For the text-containing cell, return its midpoint in (x, y) coordinate format. 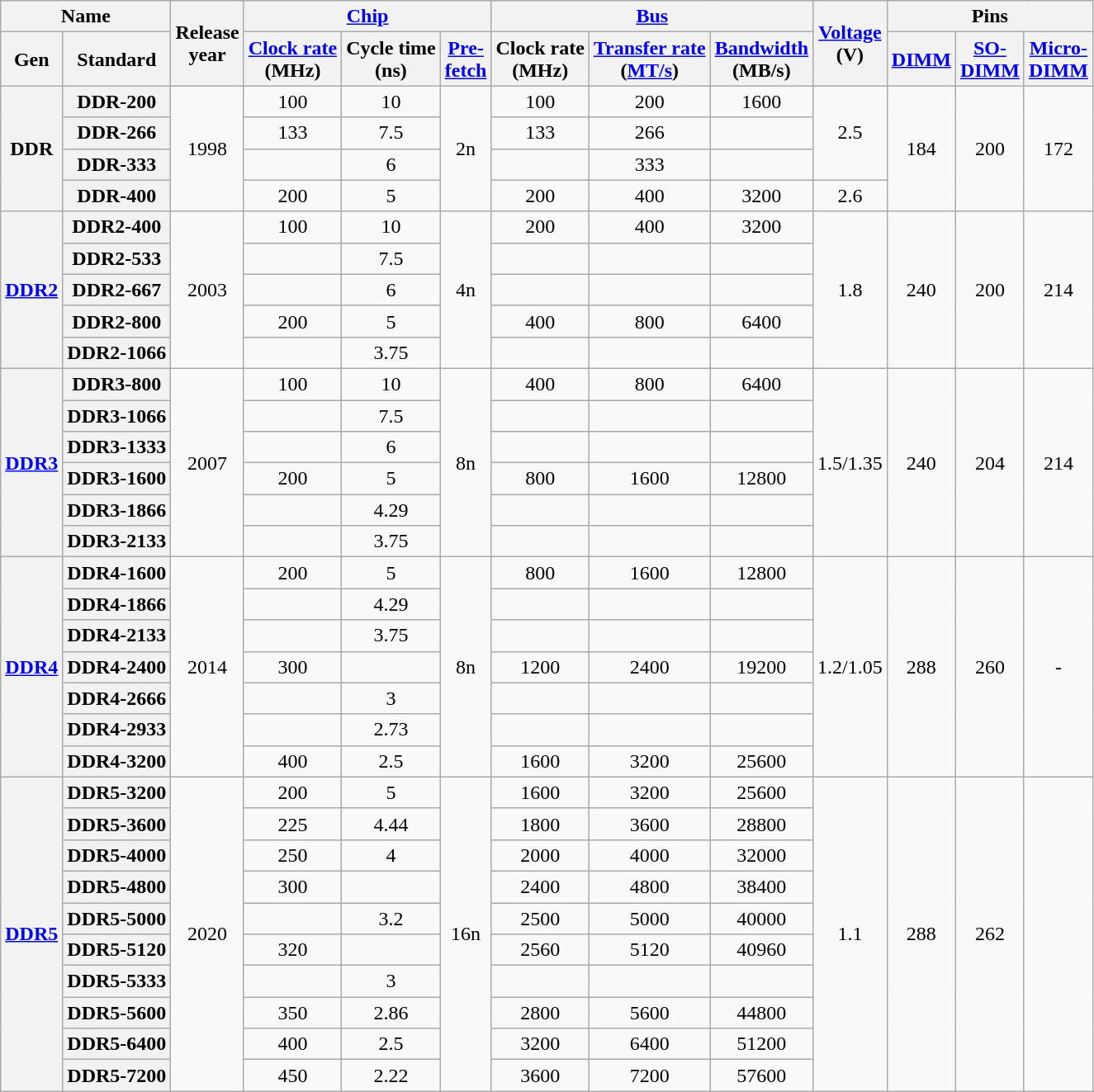
4800 (649, 886)
1800 (540, 824)
5000 (649, 919)
260 (989, 667)
184 (921, 149)
- (1058, 667)
Chip (367, 17)
225 (292, 824)
Releaseyear (207, 43)
DDR5-5120 (117, 950)
DDR3-1600 (117, 479)
51200 (761, 1044)
16n (466, 934)
DDR2-400 (117, 227)
Standard (117, 59)
DDR4-2933 (117, 730)
DDR3-1066 (117, 415)
DDR5-5000 (117, 919)
2.22 (391, 1075)
Pre-fetch (466, 59)
DDR3 (31, 462)
Micro-DIMM (1058, 59)
SO-DIMM (989, 59)
DDR5 (31, 934)
2500 (540, 919)
4000 (649, 855)
DIMM (921, 59)
2560 (540, 950)
333 (649, 164)
4n (466, 290)
DDR2 (31, 290)
2.73 (391, 730)
350 (292, 1013)
2003 (207, 290)
DDR5-4000 (117, 855)
Bandwidth(MB/s) (761, 59)
DDR3-1866 (117, 510)
172 (1058, 149)
2014 (207, 667)
2n (466, 149)
DDR3-800 (117, 384)
DDR5-6400 (117, 1044)
2800 (540, 1013)
1.8 (850, 290)
Transfer rate(MT/s) (649, 59)
40960 (761, 950)
DDR3-2133 (117, 541)
4.44 (391, 824)
2000 (540, 855)
320 (292, 950)
57600 (761, 1075)
204 (989, 462)
38400 (761, 886)
2.86 (391, 1013)
1.1 (850, 934)
Bus (652, 17)
Voltage(V) (850, 43)
DDR3-1333 (117, 447)
DDR4-1600 (117, 573)
450 (292, 1075)
5600 (649, 1013)
1.5/1.35 (850, 462)
DDR5-3600 (117, 824)
DDR5-5333 (117, 981)
DDR-200 (117, 102)
1200 (540, 667)
DDR4-1866 (117, 604)
DDR4-2400 (117, 667)
5120 (649, 950)
DDR4-3200 (117, 761)
2007 (207, 462)
DDR4-2666 (117, 698)
44800 (761, 1013)
2.6 (850, 196)
DDR-400 (117, 196)
Gen (31, 59)
1.2/1.05 (850, 667)
DDR2-1066 (117, 352)
3.2 (391, 919)
DDR5-7200 (117, 1075)
DDR2-533 (117, 258)
19200 (761, 667)
DDR-333 (117, 164)
Name (86, 17)
DDR5-4800 (117, 886)
DDR2-800 (117, 321)
32000 (761, 855)
250 (292, 855)
DDR4-2133 (117, 636)
266 (649, 133)
DDR-266 (117, 133)
40000 (761, 919)
7200 (649, 1075)
DDR2-667 (117, 290)
Cycle time(ns) (391, 59)
DDR4 (31, 667)
DDR5-3200 (117, 792)
4 (391, 855)
DDR (31, 149)
28800 (761, 824)
262 (989, 934)
Pins (989, 17)
2020 (207, 934)
1998 (207, 149)
DDR5-5600 (117, 1013)
